Identify which cell holds the provided text, then report its [X, Y] central coordinate. 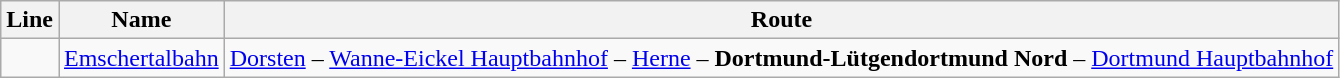
Dorsten – Wanne-Eickel Hauptbahnhof – Herne – Dortmund-Lütgendortmund Nord – Dortmund Hauptbahnhof [782, 58]
Line [30, 20]
Name [141, 20]
Route [782, 20]
Emschertalbahn [141, 58]
